Scan for the cell matching the given text and deliver its [X, Y] coordinate at center. 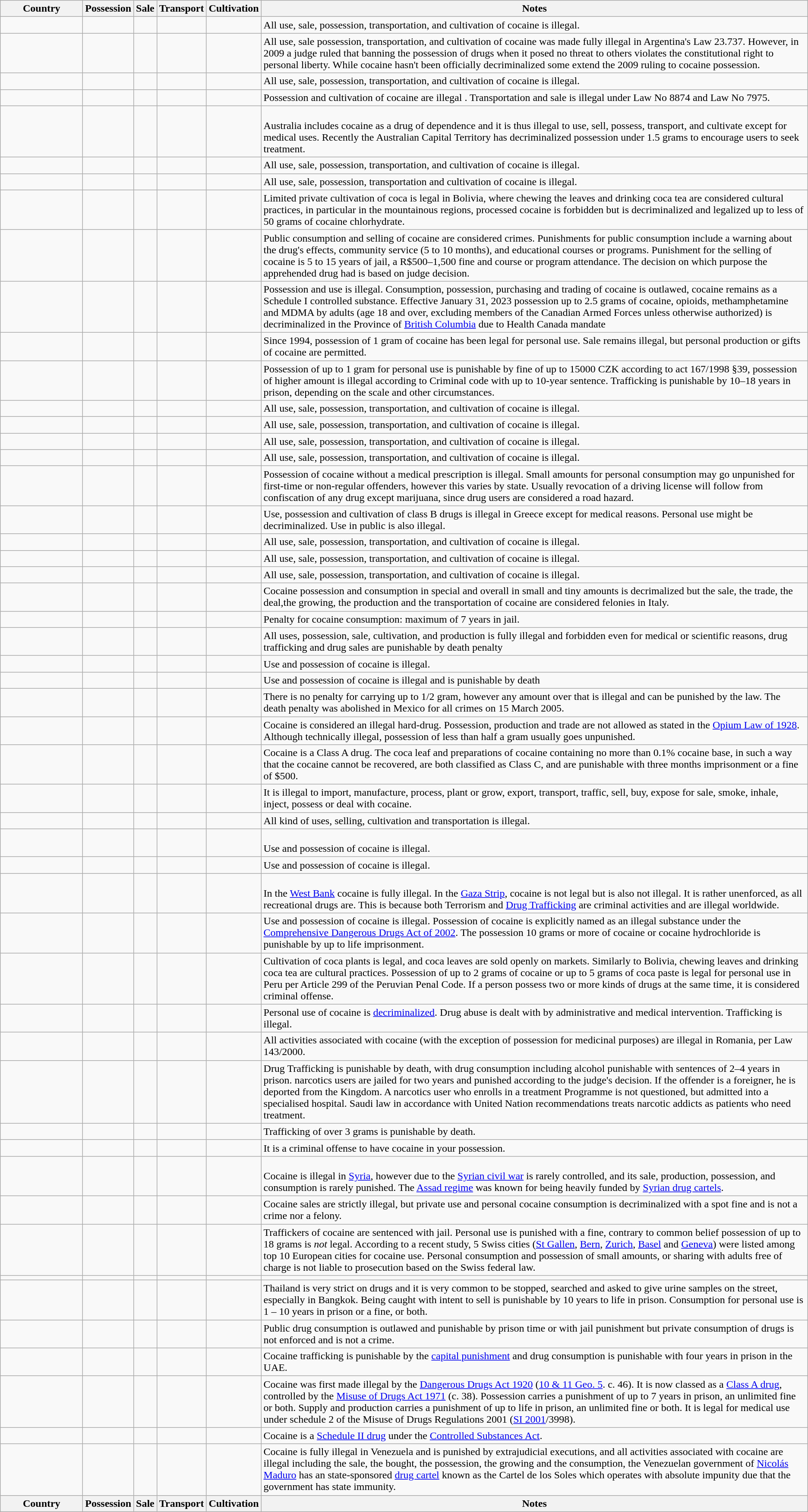
Cocaine is a Schedule II drug under the Controlled Substances Act. [534, 1436]
Use and possession of cocaine is illegal and is punishable by death [534, 680]
All use, sale, possession, transportation and cultivation of cocaine is illegal. [534, 182]
Penalty for cocaine consumption: maximum of 7 years in jail. [534, 619]
Possession and cultivation of cocaine are illegal . Transportation and sale is illegal under Law No 8874 and Law No 7975. [534, 98]
Personal use of cocaine is decriminalized. Drug abuse is dealt with by administrative and medical intervention. Trafficking is illegal. [534, 1018]
Cocaine trafficking is punishable by the capital punishment and drug consumption is punishable with four years in prison in the UAE. [534, 1362]
Trafficking of over 3 grams is punishable by death. [534, 1131]
All activities associated with cocaine (with the exception of possession for medicinal purposes) are illegal in Romania, per Law 143/2000. [534, 1046]
It is a criminal offense to have cocaine in your possession. [534, 1148]
All kind of uses, selling, cultivation and transportation is illegal. [534, 821]
